Pinpoint the cell where the given text exists, returning its [X, Y] midpoint coordinate. 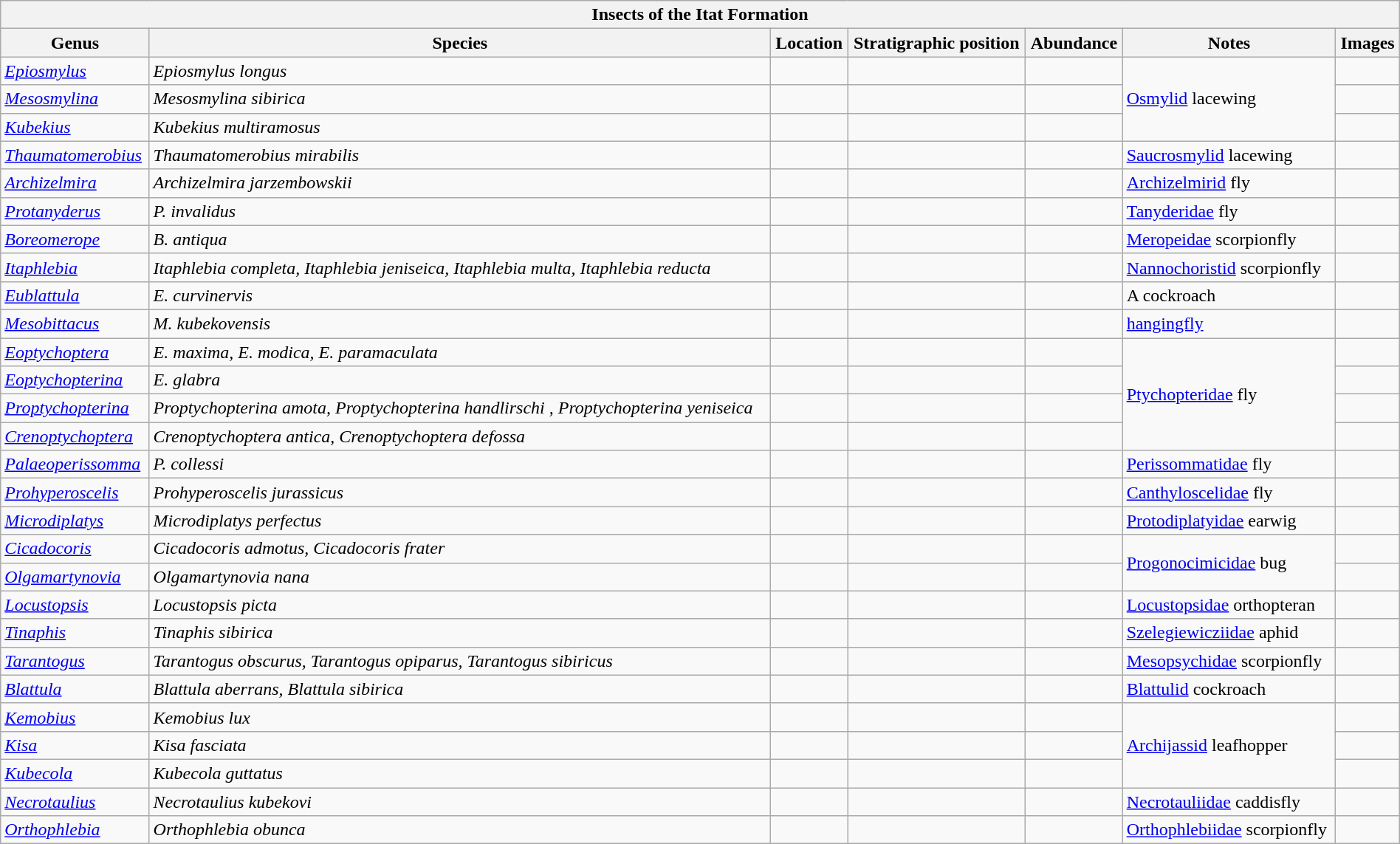
Meropeidae scorpionfly [1229, 239]
Eublattula [75, 295]
Insects of the Itat Formation [700, 15]
Kemobius lux [460, 717]
E. glabra [460, 380]
Necrotaulius kubekovi [460, 801]
Orthophlebia [75, 830]
P. collessi [460, 464]
Olgamartynovia nana [460, 577]
Boreomerope [75, 239]
Microdiplatys [75, 521]
Notes [1229, 43]
E. maxima, E. modica, E. paramaculata [460, 352]
Orthophlebiidae scorpionfly [1229, 830]
Saucrosmylid lacewing [1229, 155]
Olgamartynovia [75, 577]
Necrotaulius [75, 801]
Tinaphis sibirica [460, 633]
Stratigraphic position [936, 43]
Species [460, 43]
Locustopsis [75, 605]
Eoptychoptera [75, 352]
Progonocimicidae bug [1229, 563]
Blattulid cockroach [1229, 689]
Tinaphis [75, 633]
Kubekius [75, 127]
Perissommatidae fly [1229, 464]
Archizelmira [75, 183]
Blattula [75, 689]
Mesosmylina sibirica [460, 99]
Microdiplatys perfectus [460, 521]
Thaumatomerobius mirabilis [460, 155]
Cicadocoris [75, 549]
Tanyderidae fly [1229, 211]
Mesopsychidae scorpionfly [1229, 661]
Crenoptychoptera [75, 436]
P. invalidus [460, 211]
Epiosmylus [75, 71]
Kubecola [75, 773]
hangingfly [1229, 323]
Location [809, 43]
Proptychopterina [75, 408]
Abundance [1074, 43]
Mesobittacus [75, 323]
Blattula aberrans, Blattula sibirica [460, 689]
Palaeoperissomma [75, 464]
Necrotauliidae caddisfly [1229, 801]
Kemobius [75, 717]
Locustopsis picta [460, 605]
Genus [75, 43]
Osmylid lacewing [1229, 99]
Thaumatomerobius [75, 155]
Archizelmirid fly [1229, 183]
Prohyperoscelis jurassicus [460, 493]
B. antiqua [460, 239]
Kubecola guttatus [460, 773]
Prohyperoscelis [75, 493]
Locustopsidae orthopteran [1229, 605]
Crenoptychoptera antica, Crenoptychoptera defossa [460, 436]
Nannochoristid scorpionfly [1229, 267]
Tarantogus obscurus, Tarantogus opiparus, Tarantogus sibiricus [460, 661]
Proptychopterina amota, Proptychopterina handlirschi , Proptychopterina yeniseica [460, 408]
Epiosmylus longus [460, 71]
Eoptychopterina [75, 380]
Tarantogus [75, 661]
Images [1368, 43]
Ptychopteridae fly [1229, 394]
Archijassid leafhopper [1229, 745]
Protodiplatyidae earwig [1229, 521]
Orthophlebia obunca [460, 830]
A cockroach [1229, 295]
Itaphlebia completa, Itaphlebia jeniseica, Itaphlebia multa, Itaphlebia reducta [460, 267]
Archizelmira jarzembowskii [460, 183]
Kisa fasciata [460, 745]
Canthyloscelidae fly [1229, 493]
Mesosmylina [75, 99]
Cicadocoris admotus, Cicadocoris frater [460, 549]
Kisa [75, 745]
Kubekius multiramosus [460, 127]
M. kubekovensis [460, 323]
Szelegiewicziidae aphid [1229, 633]
Itaphlebia [75, 267]
Protanyderus [75, 211]
E. curvinervis [460, 295]
